Scan for the cell matching the given text and deliver its (X, Y) coordinate at center. 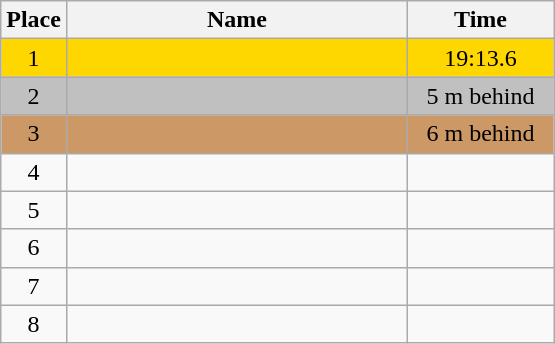
7 (34, 286)
19:13.6 (481, 58)
2 (34, 96)
Place (34, 20)
6 (34, 248)
5 (34, 210)
1 (34, 58)
Name (236, 20)
8 (34, 324)
4 (34, 172)
Time (481, 20)
5 m behind (481, 96)
3 (34, 134)
6 m behind (481, 134)
